Determine the (X, Y) coordinate at the center of the cell enclosing the given text.  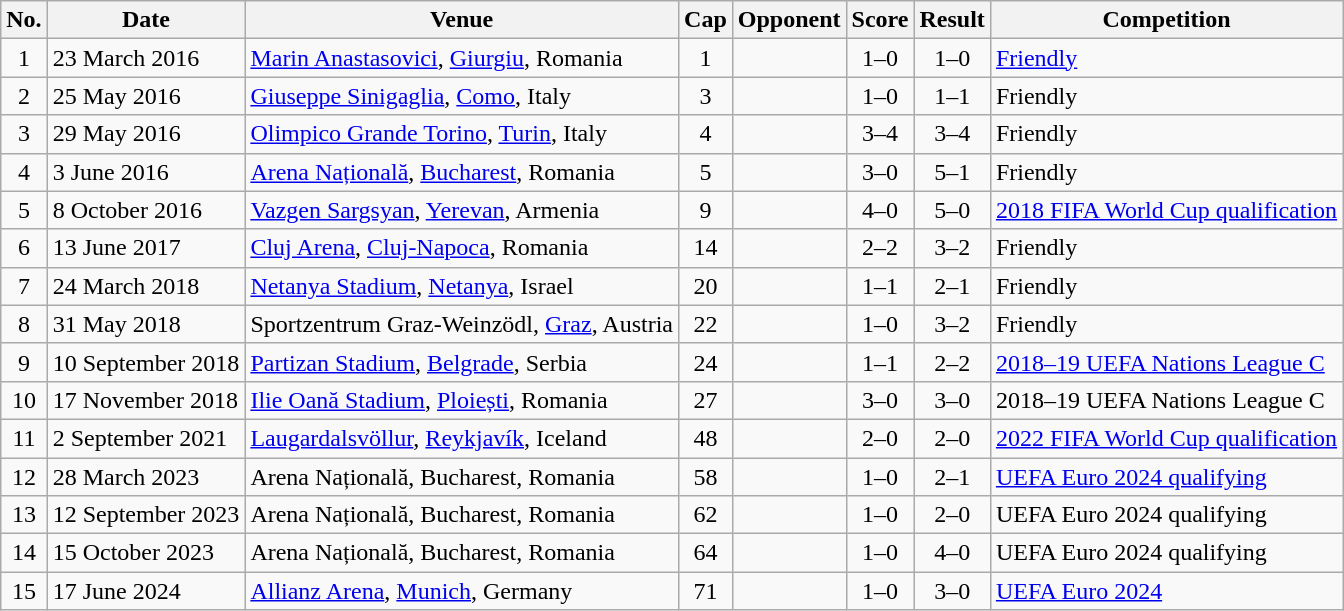
27 (706, 400)
29 May 2016 (146, 134)
6 (24, 248)
13 (24, 515)
64 (706, 553)
7 (24, 286)
Laugardalsvöllur, Reykjavík, Iceland (462, 438)
11 (24, 438)
Cap (706, 20)
Olimpico Grande Torino, Turin, Italy (462, 134)
17 June 2024 (146, 591)
Sportzentrum Graz-Weinzödl, Graz, Austria (462, 324)
20 (706, 286)
62 (706, 515)
3 June 2016 (146, 172)
2 September 2021 (146, 438)
17 November 2018 (146, 400)
31 May 2018 (146, 324)
13 June 2017 (146, 248)
8 October 2016 (146, 210)
5–1 (952, 172)
10 September 2018 (146, 362)
Netanya Stadium, Netanya, Israel (462, 286)
12 (24, 477)
58 (706, 477)
28 March 2023 (146, 477)
23 March 2016 (146, 58)
2018 FIFA World Cup qualification (1166, 210)
Date (146, 20)
No. (24, 20)
Marin Anastasovici, Giurgiu, Romania (462, 58)
Score (880, 20)
71 (706, 591)
UEFA Euro 2024 (1166, 591)
Partizan Stadium, Belgrade, Serbia (462, 362)
Ilie Oană Stadium, Ploiești, Romania (462, 400)
15 October 2023 (146, 553)
Result (952, 20)
2022 FIFA World Cup qualification (1166, 438)
48 (706, 438)
Venue (462, 20)
Allianz Arena, Munich, Germany (462, 591)
Vazgen Sargsyan, Yerevan, Armenia (462, 210)
Opponent (789, 20)
2 (24, 96)
8 (24, 324)
Cluj Arena, Cluj-Napoca, Romania (462, 248)
25 May 2016 (146, 96)
10 (24, 400)
12 September 2023 (146, 515)
Giuseppe Sinigaglia, Como, Italy (462, 96)
24 March 2018 (146, 286)
22 (706, 324)
15 (24, 591)
24 (706, 362)
Competition (1166, 20)
5–0 (952, 210)
